Return (X, Y) of the center of cell containing provided text 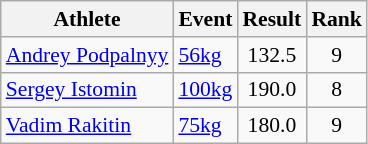
Vadim Rakitin (88, 126)
190.0 (272, 90)
8 (336, 90)
132.5 (272, 55)
Result (272, 19)
Athlete (88, 19)
Sergey Istomin (88, 90)
180.0 (272, 126)
Rank (336, 19)
Event (205, 19)
56kg (205, 55)
Andrey Podpalnyy (88, 55)
75kg (205, 126)
100kg (205, 90)
